Detect which cell encompasses the target text, then output its [x, y] center coordinate. 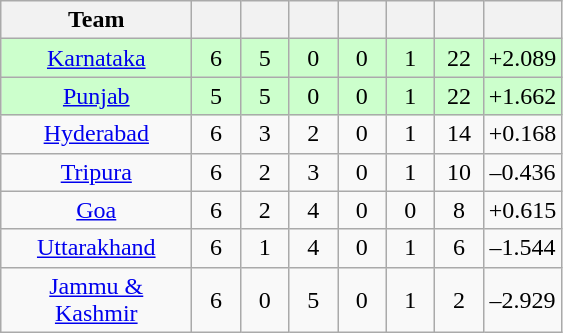
–2.929 [522, 300]
Tripura [96, 172]
+1.662 [522, 96]
Punjab [96, 96]
Hyderabad [96, 134]
Uttarakhand [96, 248]
–1.544 [522, 248]
–0.436 [522, 172]
Goa [96, 210]
+0.168 [522, 134]
Karnataka [96, 58]
+0.615 [522, 210]
Jammu & Kashmir [96, 300]
8 [460, 210]
Team [96, 20]
10 [460, 172]
14 [460, 134]
+2.089 [522, 58]
